Pinpoint the cell where the given text exists, returning its [x, y] midpoint coordinate. 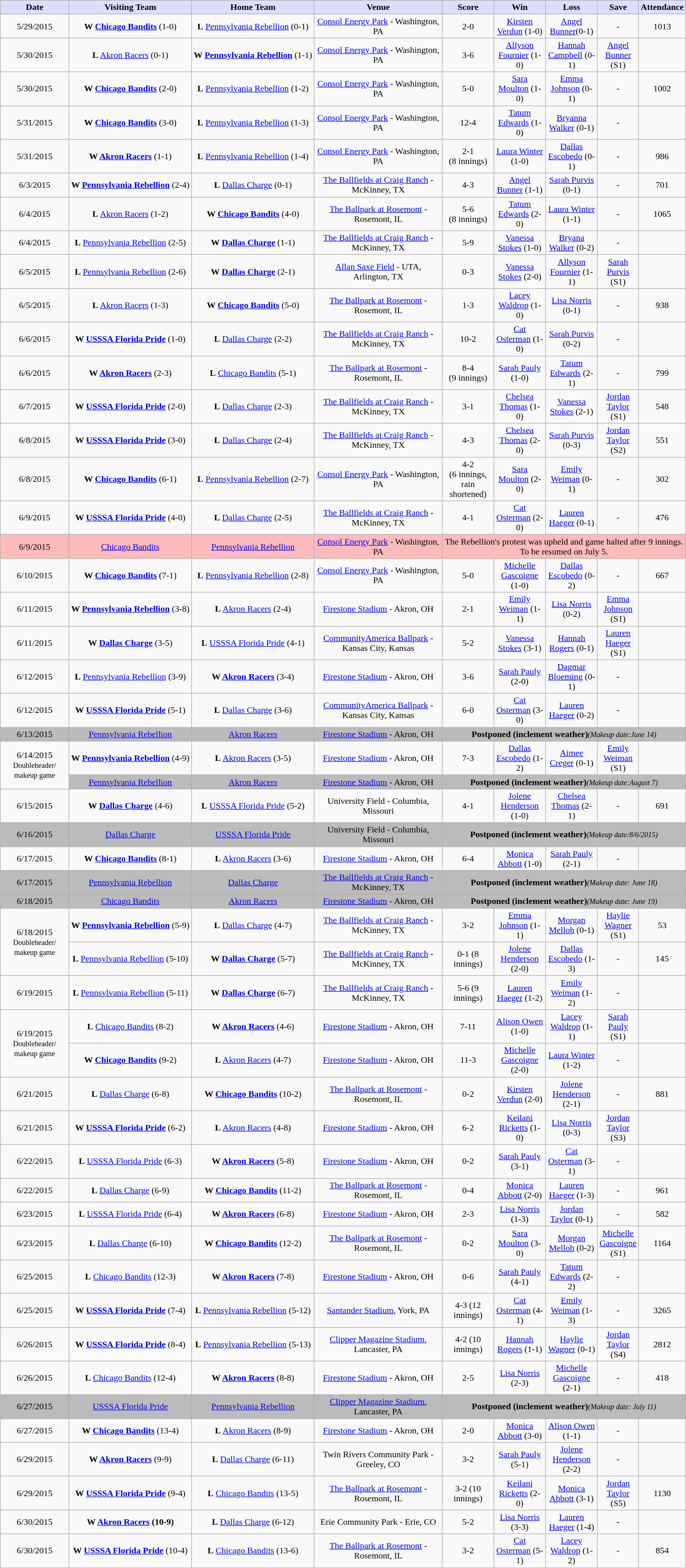
W USSSA Florida Pride (9-4) [130, 1493]
6/18/2015 [35, 901]
Michelle Gascoigne (S1) [618, 1243]
Dallas Escobedo (0-1) [572, 156]
Postponed (inclement weather)(Makeup date: June 18) [564, 882]
Lauren Haeger (S1) [618, 643]
2-1(8 innings) [468, 156]
Tatum Edwards (2-1) [572, 373]
Lacey Waldrop (1-0) [520, 305]
Lisa Norris (1-3) [520, 1214]
6/19/2015Doubleheader/ makeup game [35, 1043]
Erie Community Park - Erie, CO [378, 1522]
Jordan Taylor (S5) [618, 1493]
L Chicago Bandits (5-1) [253, 373]
Sarah Purvis (S1) [618, 271]
Cat Osterman (3-1) [572, 1161]
Sara Moulton (1-0) [520, 89]
Twin Rivers Community Park - Greeley, CO [378, 1459]
2-3 [468, 1214]
W Chicago Bandits (1-0) [130, 26]
Jordan Taylor (S3) [618, 1128]
5/29/2015 [35, 26]
Score [468, 7]
W Akron Racers (1-1) [130, 156]
L Pennsylvania Rebellion (3-9) [130, 677]
691 [663, 806]
L Dallas Charge (2-2) [253, 339]
L Dallas Charge (4-7) [253, 925]
6/13/2015 [35, 734]
Jolene Henderson (2-1) [572, 1094]
Lauren Haeger (1-4) [572, 1522]
Jordan Taylor (S1) [618, 407]
L Chicago Bandits (12-3) [130, 1276]
W Chicago Bandits (10-2) [253, 1094]
Chelsea Thomas (1-0) [520, 407]
Morgan Melloh (0-2) [572, 1243]
W Pennsylvania Rebellion (1-1) [253, 55]
Postponed (inclement weather)(Makeup date: June 19) [564, 901]
Monica Abbott (3-0) [520, 1431]
L Pennsylvania Rebellion (5-11) [130, 993]
7-11 [468, 1026]
5-9 [468, 243]
Cat Osterman (1-0) [520, 339]
Date [35, 7]
Sarah Pauly (2-1) [572, 858]
W Akron Racers (10-9) [130, 1522]
0-3 [468, 271]
L Akron Racers (8-9) [253, 1431]
Dallas Escobedo (0-2) [572, 575]
Jolene Henderson (1-0) [520, 806]
W Dallas Charge (5-7) [253, 959]
Hannah Campbell (0-1) [572, 55]
W Chicago Bandits (12-2) [253, 1243]
Monica Abbott (2-0) [520, 1190]
W USSSA Florida Pride (5-1) [130, 710]
1002 [663, 89]
Santander Stadium, York, PA [378, 1310]
L USSSA Florida Pride (4-1) [253, 643]
W Chicago Bandits (8-1) [130, 858]
Lisa Norris (2-3) [520, 1378]
Kirsten Verdun (1-0) [520, 26]
Michelle Gascoigne (1-0) [520, 575]
12-4 [468, 122]
L Pennsylvania Rebellion (2-6) [130, 271]
L Pennsylvania Rebellion (1-3) [253, 122]
Keilani Ricketts (1-0) [520, 1128]
W Pennsylvania Rebellion (2-4) [130, 185]
L Chicago Bandits (8-2) [130, 1026]
W Dallas Charge (4-6) [130, 806]
6-0 [468, 710]
2-5 [468, 1378]
W USSSA Florida Pride (8-4) [130, 1344]
Emily Weiman (0-1) [572, 479]
Jolene Henderson (2-0) [520, 959]
L Dallas Charge (6-12) [253, 1522]
L Dallas Charge (3-6) [253, 710]
4-3 (12 innings) [468, 1310]
Emily Weiman (1-3) [572, 1310]
W Chicago Bandits (2-0) [130, 89]
10-2 [468, 339]
W Dallas Charge (2-1) [253, 271]
W USSSA Florida Pride (4-0) [130, 518]
Lacey Waldrop (1-2) [572, 1551]
Sarah Pauly (3-1) [520, 1161]
L Pennsylvania Rebellion (5-13) [253, 1344]
476 [663, 518]
Hannah Rogers (1-1) [520, 1344]
Sarah Pauly (S1) [618, 1026]
L USSSA Florida Pride (5-2) [253, 806]
Dagmar Bloeming (0-1) [572, 677]
Vanessa Stokes (2-1) [572, 407]
L Dallas Charge (0-1) [253, 185]
Lisa Norris (0-3) [572, 1128]
Emily Weiman (S1) [618, 758]
Sarah Pauly (5-1) [520, 1459]
W Chicago Bandits (3-0) [130, 122]
W Akron Racers (3-4) [253, 677]
Chelsea Thomas (2-1) [572, 806]
L Chicago Bandits (13-5) [253, 1493]
0-1 (8 innings) [468, 959]
Emily Weiman (1-2) [572, 993]
6/14/2015Doubleheader/ makeup game [35, 765]
1-3 [468, 305]
Monica Abbott (3-1) [572, 1493]
6-2 [468, 1128]
W USSSA Florida Pride (1-0) [130, 339]
W Pennsylvania Rebellion (3-8) [130, 609]
Keilani Ricketts (2-0) [520, 1493]
Lisa Norris (3-3) [520, 1522]
Cat Osterman (3-0) [520, 710]
L Pennsylvania Rebellion (2-7) [253, 479]
701 [663, 185]
W Chicago Bandits (11-2) [253, 1190]
Bryana Walker (0-2) [572, 243]
Cat Osterman (2-0) [520, 518]
W Akron Racers (6-8) [253, 1214]
Win [520, 7]
2-1 [468, 609]
7-3 [468, 758]
0-6 [468, 1276]
Sarah Purvis (0-3) [572, 440]
418 [663, 1378]
Sarah Pauly (2-0) [520, 677]
Jordan Taylor (S2) [618, 440]
6/16/2015 [35, 835]
L Akron Racers (3-6) [253, 858]
L Akron Racers (2-4) [253, 609]
L Akron Racers (0-1) [130, 55]
11-3 [468, 1060]
6/7/2015 [35, 407]
L Dallas Charge (6-11) [253, 1459]
145 [663, 959]
W Dallas Charge (6-7) [253, 993]
Laura Winter (1-2) [572, 1060]
L Chicago Bandits (12-4) [130, 1378]
799 [663, 373]
6/3/2015 [35, 185]
Sarah Pauly (4-1) [520, 1276]
Dallas Escobedo (1-2) [520, 758]
Emily Weiman (1-1) [520, 609]
L Pennsylvania Rebellion (5-12) [253, 1310]
Laura Winter (1-0) [520, 156]
Michelle Gascoigne (2-0) [520, 1060]
0-4 [468, 1190]
1065 [663, 214]
W Akron Racers (8-8) [253, 1378]
L Chicago Bandits (13-6) [253, 1551]
986 [663, 156]
302 [663, 479]
L Pennsylvania Rebellion (2-5) [130, 243]
4-2 (6 innings,rain shortened) [468, 479]
Allyson Fournier (1-0) [520, 55]
Sarah Pauly (1-0) [520, 373]
Cat Osterman (5-1) [520, 1551]
3265 [663, 1310]
W Chicago Bandits (4-0) [253, 214]
L Dallas Charge (2-5) [253, 518]
2812 [663, 1344]
Lacey Waldrop (1-1) [572, 1026]
Postponed (inclement weather)(Makeup date:August 7) [564, 782]
938 [663, 305]
Laura Winter (1-1) [572, 214]
Lauren Haeger (1-2) [520, 993]
4-2 (10 innings) [468, 1344]
582 [663, 1214]
L USSSA Florida Pride (6-4) [130, 1214]
W Chicago Bandits (9-2) [130, 1060]
551 [663, 440]
Haylie Wagner (S1) [618, 925]
Lauren Haeger (1-3) [572, 1190]
Allan Saxe Field - UTA, Arlington, TX [378, 271]
L Akron Racers (4-8) [253, 1128]
L Akron Racers (4-7) [253, 1060]
Michelle Gascoigne (2-1) [572, 1378]
W USSSA Florida Pride (2-0) [130, 407]
Save [618, 7]
Lauren Haeger (0-2) [572, 710]
6/19/2015 [35, 993]
W USSSA Florida Pride (6-2) [130, 1128]
6/18/2015Doubleheader/ makeup game [35, 942]
L Akron Racers (1-2) [130, 214]
W Dallas Charge (1-1) [253, 243]
W Chicago Bandits (6-1) [130, 479]
881 [663, 1094]
5-6 (9 innings) [468, 993]
548 [663, 407]
Vanessa Stokes (1-0) [520, 243]
L Pennsylvania Rebellion (2-8) [253, 575]
L Pennsylvania Rebellion (0-1) [253, 26]
Angel Bunner(0-1) [572, 26]
W Chicago Bandits (5-0) [253, 305]
Attendance [663, 7]
1013 [663, 26]
Lauren Haeger (0-1) [572, 518]
L Dallas Charge (2-3) [253, 407]
Visiting Team [130, 7]
Emma Johnson (0-1) [572, 89]
L Akron Racers (3-5) [253, 758]
Dallas Escobedo (1-3) [572, 959]
Kirsten Verdun (2-0) [520, 1094]
Tatum Edwards (1-0) [520, 122]
L Pennsylvania Rebellion (1-2) [253, 89]
Tatum Edwards (2-2) [572, 1276]
W USSSA Florida Pride (3-0) [130, 440]
53 [663, 925]
Allyson Fournier (1-1) [572, 271]
Postponed (inclement weather)(Makeup date: July 11) [564, 1407]
Alison Owen (1-0) [520, 1026]
Sarah Purvis (0-1) [572, 185]
Hannah Rogers (0-1) [572, 643]
W Akron Racers (9-9) [130, 1459]
Morgan Melloh (0-1) [572, 925]
Jolene Henderson (2-2) [572, 1459]
Alison Owen (1-1) [572, 1431]
W Akron Racers (2-3) [130, 373]
Venue [378, 7]
667 [663, 575]
W Akron Racers (7-8) [253, 1276]
L Dallas Charge (6-10) [130, 1243]
W Pennsylvania Rebellion (5-9) [130, 925]
Sarah Purvis (0-2) [572, 339]
L Pennsylvania Rebellion (5-10) [130, 959]
W Chicago Bandits (7-1) [130, 575]
W Akron Racers (4-6) [253, 1026]
L Dallas Charge (2-4) [253, 440]
L Pennsylvania Rebellion (1-4) [253, 156]
Chelsea Thomas (2-0) [520, 440]
Haylie Wagner (0-1) [572, 1344]
1130 [663, 1493]
Lisa Norris (0-1) [572, 305]
Monica Abbott (1-0) [520, 858]
Sara Moulton (3-0) [520, 1243]
Jordan Taylor (S4) [618, 1344]
Vanessa Stokes (2-0) [520, 271]
Vanessa Stokes (3-1) [520, 643]
5-6(8 innings) [468, 214]
Tatum Edwards (2-0) [520, 214]
Sara Moulton (2-0) [520, 479]
W Akron Racers (5-8) [253, 1161]
Bryanna Walker (0-1) [572, 122]
Emma Johnson (S1) [618, 609]
The Rebellion's protest was upheld and game halted after 9 innings. To be resumed on July 5. [564, 546]
3-1 [468, 407]
Cat Osterman (4-1) [520, 1310]
961 [663, 1190]
6/15/2015 [35, 806]
Home Team [253, 7]
Postponed (inclement weather)(Makeup date:June 14) [564, 734]
L Dallas Charge (6-9) [130, 1190]
L Dallas Charge (6-8) [130, 1094]
Loss [572, 7]
8-4(9 innings) [468, 373]
854 [663, 1551]
W Chicago Bandits (13-4) [130, 1431]
1164 [663, 1243]
6-4 [468, 858]
Lisa Norris (0-2) [572, 609]
W USSSA Florida Pride (10-4) [130, 1551]
W USSSA Florida Pride (7-4) [130, 1310]
Aimee Creger (0-1) [572, 758]
Postponed (inclement weather)(Makeup date:8/6/2015) [564, 835]
W Dallas Charge (3-5) [130, 643]
Angel Bunner (S1) [618, 55]
Angel Bunner (1-1) [520, 185]
Emma Johnson (1-1) [520, 925]
L Akron Racers (1-3) [130, 305]
L USSSA Florida Pride (6-3) [130, 1161]
3-2 (10 innings) [468, 1493]
W Pennsylvania Rebellion (4-9) [130, 758]
Jordan Taylor (0-1) [572, 1214]
6/10/2015 [35, 575]
